Determine the (x, y) coordinate at the center of the cell enclosing the given text.  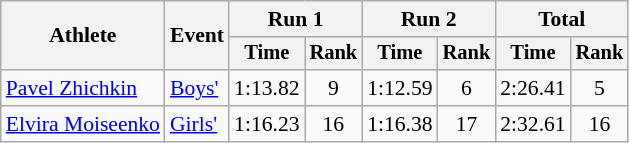
1:16.38 (400, 124)
2:26.41 (532, 88)
1:12.59 (400, 88)
2:32.61 (532, 124)
Girls' (197, 124)
Event (197, 36)
5 (600, 88)
1:13.82 (266, 88)
17 (467, 124)
6 (467, 88)
Total (562, 19)
9 (334, 88)
Athlete (83, 36)
Run 2 (428, 19)
Pavel Zhichkin (83, 88)
Elvira Moiseenko (83, 124)
1:16.23 (266, 124)
Run 1 (296, 19)
Boys' (197, 88)
